Find where the given text appears and provide that cell's center as (X, Y) coordinate. 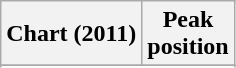
Peakposition (188, 34)
Chart (2011) (72, 34)
